Determine the [X, Y] coordinate at the center of the cell enclosing the given text.  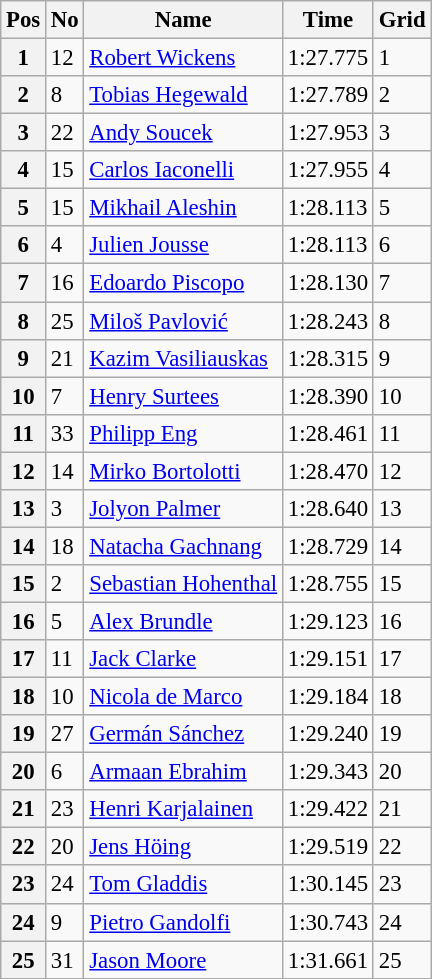
Kazim Vasiliauskas [184, 358]
1:28.640 [328, 509]
Jack Clarke [184, 659]
1:28.130 [328, 283]
1:31.661 [328, 960]
1:29.422 [328, 809]
Henry Surtees [184, 396]
Pos [24, 20]
Philipp Eng [184, 433]
Jason Moore [184, 960]
1:28.390 [328, 396]
Robert Wickens [184, 58]
27 [65, 734]
1:28.461 [328, 433]
1:29.123 [328, 621]
1:28.755 [328, 584]
Edoardo Piscopo [184, 283]
Tobias Hegewald [184, 95]
Germán Sánchez [184, 734]
Armaan Ebrahim [184, 772]
1:28.315 [328, 358]
1:27.789 [328, 95]
1:27.775 [328, 58]
Jolyon Palmer [184, 509]
1:29.151 [328, 659]
No [65, 20]
Alex Brundle [184, 621]
1:28.729 [328, 546]
Natacha Gachnang [184, 546]
Pietro Gandolfi [184, 922]
Jens Höing [184, 847]
Mikhail Aleshin [184, 208]
1:29.240 [328, 734]
Andy Soucek [184, 133]
Mirko Bortolotti [184, 471]
Henri Karjalainen [184, 809]
Name [184, 20]
1:28.243 [328, 321]
Miloš Pavlović [184, 321]
1:27.955 [328, 170]
1:29.519 [328, 847]
Nicola de Marco [184, 697]
Carlos Iaconelli [184, 170]
Sebastian Hohenthal [184, 584]
Grid [402, 20]
Time [328, 20]
1:29.184 [328, 697]
1:28.470 [328, 471]
Tom Gladdis [184, 885]
Julien Jousse [184, 245]
1:29.343 [328, 772]
1:30.743 [328, 922]
33 [65, 433]
1:27.953 [328, 133]
1:30.145 [328, 885]
31 [65, 960]
